Search for the cell housing the specified text and yield its (X, Y) center coordinate. 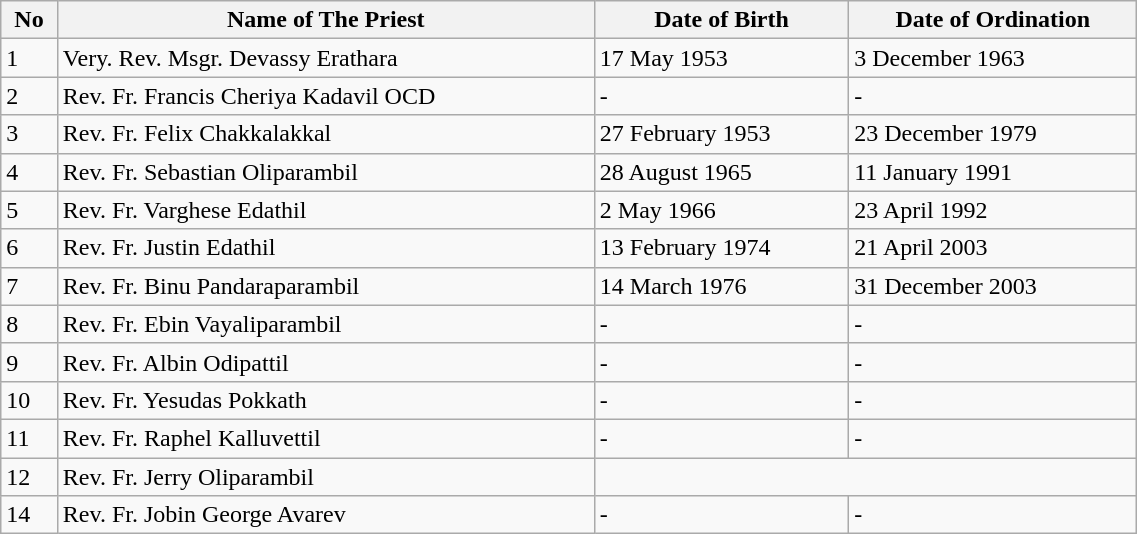
Rev. Fr. Justin Edathil (326, 248)
1 (30, 58)
21 April 2003 (993, 248)
3 December 1963 (993, 58)
8 (30, 324)
Date of Ordination (993, 20)
27 February 1953 (721, 134)
Name of The Priest (326, 20)
7 (30, 286)
Rev. Fr. Varghese Edathil (326, 210)
9 (30, 362)
14 (30, 515)
No (30, 20)
Rev. Fr. Binu Pandaraparambil (326, 286)
14 March 1976 (721, 286)
Rev. Fr. Yesudas Pokkath (326, 400)
Rev. Fr. Albin Odipattil (326, 362)
4 (30, 172)
2 (30, 96)
Rev. Fr. Francis Cheriya Kadavil OCD (326, 96)
2 May 1966 (721, 210)
23 December 1979 (993, 134)
Rev. Fr. Jerry Oliparambil (326, 477)
13 February 1974 (721, 248)
23 April 1992 (993, 210)
Rev. Fr. Raphel Kalluvettil (326, 438)
12 (30, 477)
11 January 1991 (993, 172)
5 (30, 210)
3 (30, 134)
Very. Rev. Msgr. Devassy Erathara (326, 58)
17 May 1953 (721, 58)
6 (30, 248)
Rev. Fr. Felix Chakkalakkal (326, 134)
Date of Birth (721, 20)
28 August 1965 (721, 172)
10 (30, 400)
31 December 2003 (993, 286)
Rev. Fr. Jobin George Avarev (326, 515)
Rev. Fr. Ebin Vayaliparambil (326, 324)
11 (30, 438)
Rev. Fr. Sebastian Oliparambil (326, 172)
